Identify which cell holds the provided text, then report its [x, y] central coordinate. 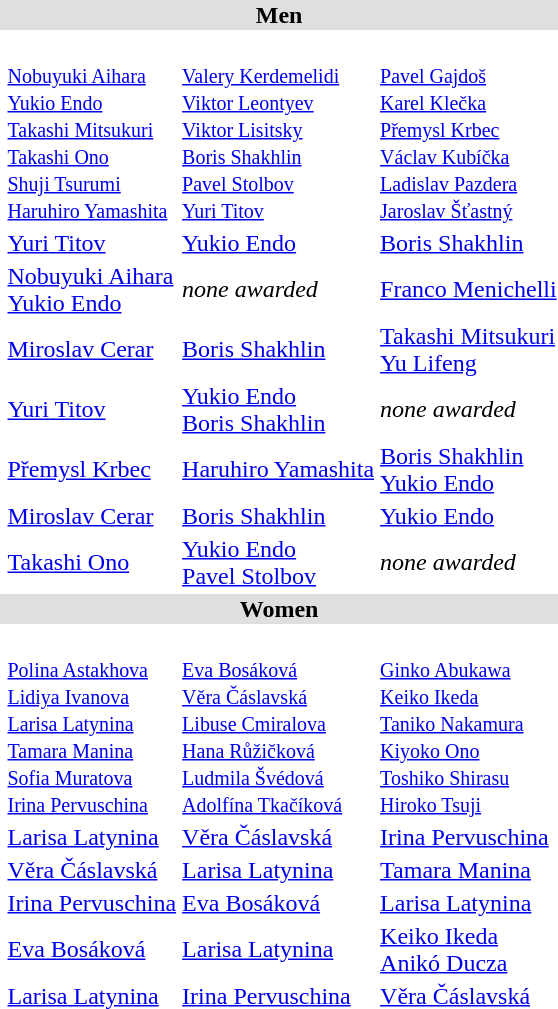
none awarded [278, 290]
Yukio Endo [278, 243]
Polina AstakhovaLidiya IvanovaLarisa LatyninaTamara ManinaSofia MuratovaIrina Pervuschina [92, 723]
Men [279, 15]
Nobuyuki Aihara Yukio Endo [92, 290]
Eva BosákováVěra ČáslavskáLibuse CmiralovaHana RůžičkováLudmila ŠvédováAdolfína Tkačíková [278, 723]
Irina Pervuschina [92, 903]
Valery KerdemelidiViktor LeontyevViktor LisitskyBoris ShakhlinPavel StolbovYuri Titov [278, 129]
Nobuyuki AiharaYukio EndoTakashi MitsukuriTakashi OnoShuji TsurumiHaruhiro Yamashita [92, 129]
Přemysl Krbec [92, 470]
Women [279, 609]
Takashi Ono [92, 562]
Yukio Endo Pavel Stolbov [278, 562]
Yukio Endo Boris Shakhlin [278, 410]
Haruhiro Yamashita [278, 470]
